Scan for the cell matching the given text and deliver its [X, Y] coordinate at center. 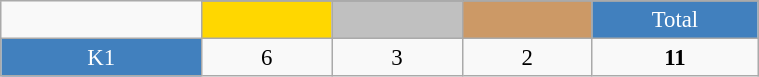
6 [267, 58]
2 [527, 58]
Total [674, 20]
K1 [102, 58]
11 [674, 58]
3 [397, 58]
